From the cell containing the given text, extract its center point as [x, y] coordinate. 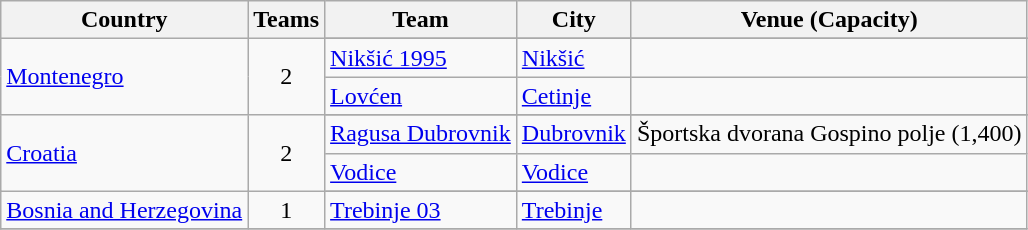
Teams [286, 20]
Lovćen [421, 96]
Croatia [124, 153]
Montenegro [124, 77]
Venue (Capacity) [829, 20]
Trebinje [574, 210]
Dubrovnik [574, 134]
Bosnia and Herzegovina [124, 210]
Cetinje [574, 96]
Ragusa Dubrovnik [421, 134]
Trebinje 03 [421, 210]
Športska dvorana Gospino polje (1,400) [829, 134]
City [574, 20]
1 [286, 210]
Nikšić [574, 58]
Team [421, 20]
Nikšić 1995 [421, 58]
Country [124, 20]
